Detect which cell encompasses the target text, then output its [x, y] center coordinate. 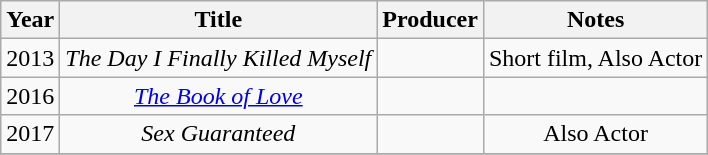
2016 [30, 96]
Year [30, 20]
Producer [430, 20]
Title [218, 20]
2017 [30, 134]
2013 [30, 58]
The Book of Love [218, 96]
Also Actor [595, 134]
Notes [595, 20]
Short film, Also Actor [595, 58]
Sex Guaranteed [218, 134]
The Day I Finally Killed Myself [218, 58]
